Capture the cell that displays the provided text and extract its (X, Y) central coordinate. 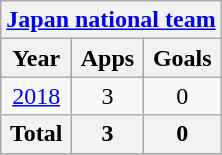
Apps (108, 58)
2018 (36, 96)
Goals (182, 58)
Year (36, 58)
Japan national team (111, 20)
Total (36, 134)
